Find where the given text appears and provide that cell's center as (X, Y) coordinate. 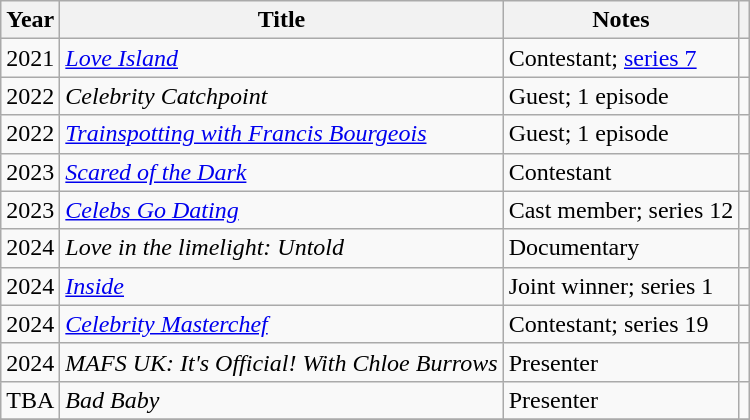
Joint winner; series 1 (621, 286)
Love Island (282, 58)
Contestant (621, 172)
MAFS UK: It's Official! With Chloe Burrows (282, 362)
Contestant; series 19 (621, 324)
Notes (621, 20)
Celebrity Catchpoint (282, 96)
Year (30, 20)
Celebrity Masterchef (282, 324)
Inside (282, 286)
Celebs Go Dating (282, 210)
TBA (30, 400)
Trainspotting with Francis Bourgeois (282, 134)
2021 (30, 58)
Love in the limelight: Untold (282, 248)
Title (282, 20)
Contestant; series 7 (621, 58)
Scared of the Dark (282, 172)
Bad Baby (282, 400)
Documentary (621, 248)
Cast member; series 12 (621, 210)
